Output the [X, Y] coordinate of the center of the cell containing the given text.  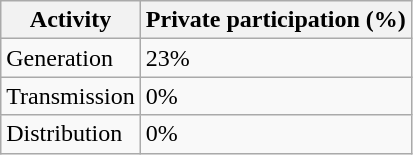
Private participation (%) [276, 20]
Distribution [71, 134]
Generation [71, 58]
Activity [71, 20]
Transmission [71, 96]
23% [276, 58]
